Find where the given text appears and provide that cell's center as (x, y) coordinate. 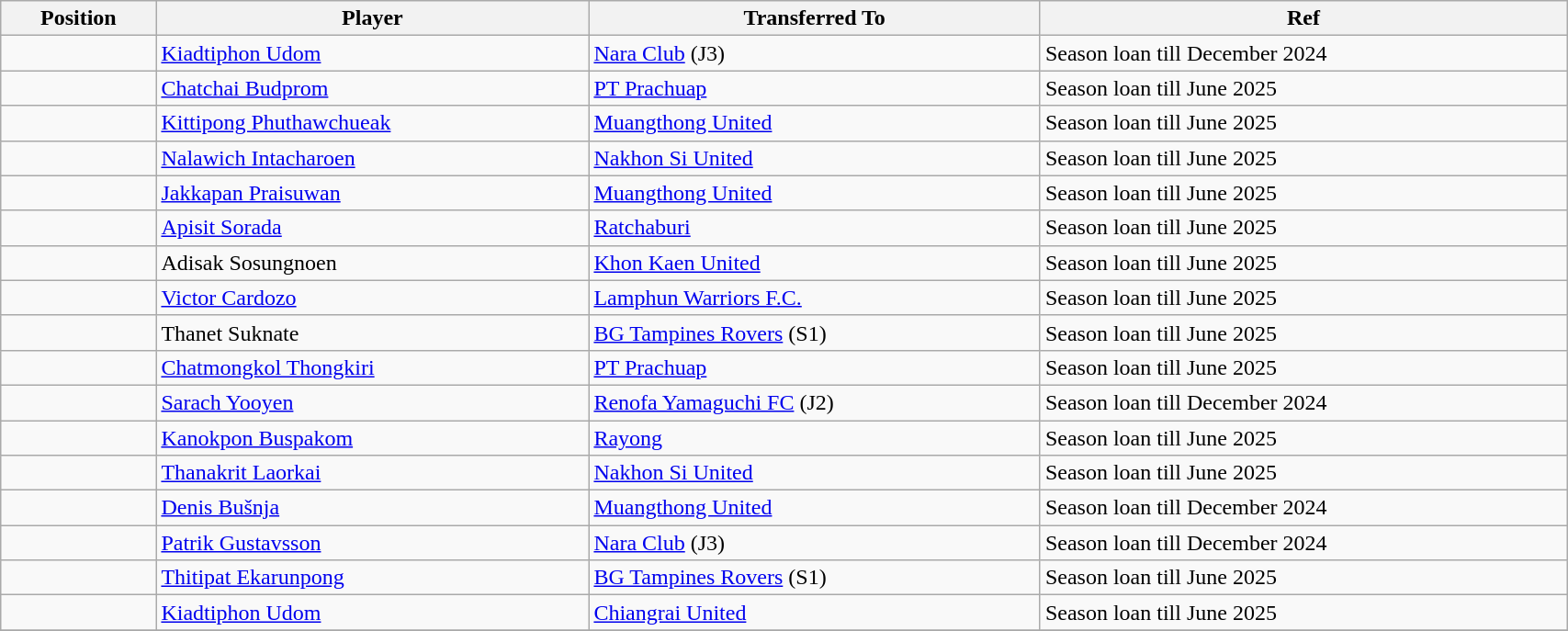
Renofa Yamaguchi FC (J2) (815, 402)
Kanokpon Buspakom (373, 438)
Jakkapan Praisuwan (373, 193)
Khon Kaen United (815, 263)
Chiangrai United (815, 613)
Nalawich Intacharoen (373, 158)
Lamphun Warriors F.C. (815, 298)
Ratchaburi (815, 228)
Victor Cardozo (373, 298)
Apisit Sorada (373, 228)
Thitipat Ekarunpong (373, 578)
Thanet Suknate (373, 332)
Transferred To (815, 18)
Rayong (815, 438)
Chatmongkol Thongkiri (373, 367)
Position (79, 18)
Thanakrit Laorkai (373, 473)
Denis Bušnja (373, 508)
Ref (1303, 18)
Adisak Sosungnoen (373, 263)
Kittipong Phuthawchueak (373, 123)
Sarach Yooyen (373, 402)
Chatchai Budprom (373, 88)
Player (373, 18)
Patrik Gustavsson (373, 543)
